Output the [x, y] coordinate of the center of the cell containing the given text.  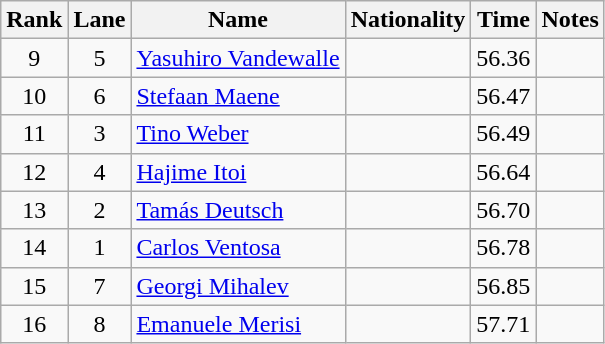
Georgi Mihalev [238, 286]
11 [34, 134]
57.71 [504, 324]
Lane [100, 20]
7 [100, 286]
3 [100, 134]
Emanuele Merisi [238, 324]
56.64 [504, 172]
Rank [34, 20]
10 [34, 96]
56.47 [504, 96]
Nationality [408, 20]
12 [34, 172]
56.85 [504, 286]
13 [34, 210]
56.70 [504, 210]
6 [100, 96]
Hajime Itoi [238, 172]
15 [34, 286]
Notes [570, 20]
14 [34, 248]
2 [100, 210]
Stefaan Maene [238, 96]
5 [100, 58]
Tino Weber [238, 134]
4 [100, 172]
56.78 [504, 248]
Yasuhiro Vandewalle [238, 58]
56.49 [504, 134]
Time [504, 20]
Name [238, 20]
16 [34, 324]
Carlos Ventosa [238, 248]
56.36 [504, 58]
8 [100, 324]
1 [100, 248]
Tamás Deutsch [238, 210]
9 [34, 58]
